Extract the (X, Y) coordinate from the center of the cell holding the provided text.  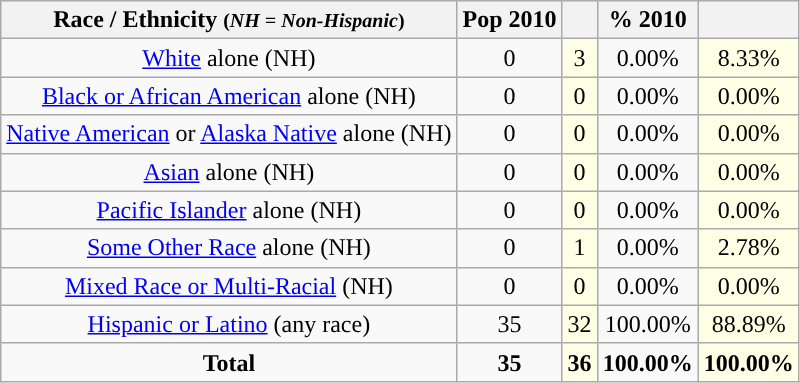
Total (229, 362)
32 (580, 324)
Pop 2010 (510, 20)
White alone (NH) (229, 58)
1 (580, 248)
8.33% (748, 58)
Asian alone (NH) (229, 172)
Mixed Race or Multi-Racial (NH) (229, 286)
Hispanic or Latino (any race) (229, 324)
2.78% (748, 248)
88.89% (748, 324)
Race / Ethnicity (NH = Non-Hispanic) (229, 20)
Black or African American alone (NH) (229, 96)
36 (580, 362)
3 (580, 58)
Some Other Race alone (NH) (229, 248)
% 2010 (648, 20)
Pacific Islander alone (NH) (229, 210)
Native American or Alaska Native alone (NH) (229, 134)
